Capture the cell that displays the provided text and extract its (X, Y) central coordinate. 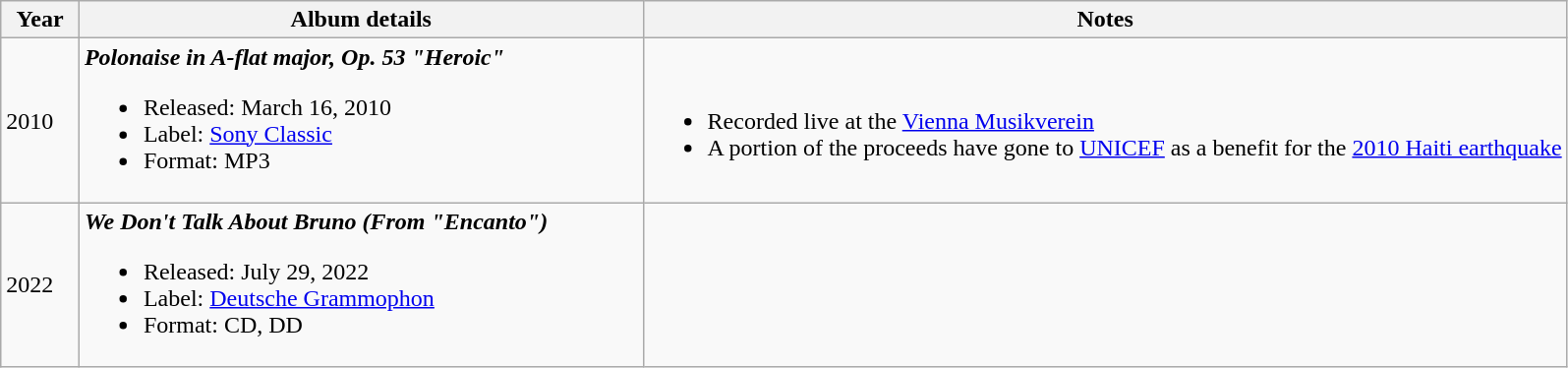
Polonaise in A-flat major, Op. 53 "Heroic"Released: March 16, 2010Label: Sony ClassicFormat: MP3 (361, 120)
Album details (361, 20)
Year (40, 20)
We Don't Talk About Bruno (From "Encanto")Released: July 29, 2022Label: Deutsche GrammophonFormat: CD, DD (361, 285)
Notes (1105, 20)
Recorded live at the Vienna MusikvereinA portion of the proceeds have gone to UNICEF as a benefit for the 2010 Haiti earthquake (1105, 120)
2010 (40, 120)
2022 (40, 285)
